Capture the cell that displays the provided text and extract its (x, y) central coordinate. 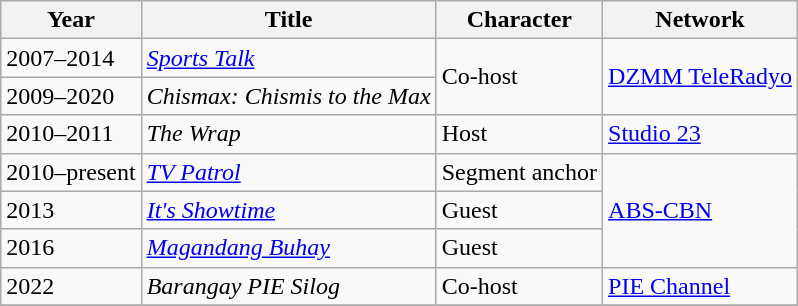
PIE Channel (700, 286)
2013 (71, 210)
Barangay PIE Silog (288, 286)
Title (288, 20)
Sports Talk (288, 58)
2009–2020 (71, 96)
2010–present (71, 172)
Segment anchor (519, 172)
2022 (71, 286)
Year (71, 20)
TV Patrol (288, 172)
2016 (71, 248)
2010–2011 (71, 134)
Magandang Buhay (288, 248)
The Wrap (288, 134)
Network (700, 20)
DZMM TeleRadyo (700, 77)
Character (519, 20)
It's Showtime (288, 210)
Chismax: Chismis to the Max (288, 96)
ABS-CBN (700, 210)
Host (519, 134)
Studio 23 (700, 134)
2007–2014 (71, 58)
